Output the [X, Y] coordinate of the center of the cell containing the given text.  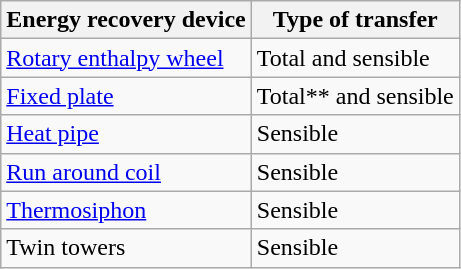
Heat pipe [126, 134]
Fixed plate [126, 96]
Total and sensible [355, 58]
Run around coil [126, 172]
Rotary enthalpy wheel [126, 58]
Total** and sensible [355, 96]
Energy recovery device [126, 20]
Type of transfer [355, 20]
Thermosiphon [126, 210]
Twin towers [126, 248]
